Identify which cell holds the provided text, then report its [X, Y] central coordinate. 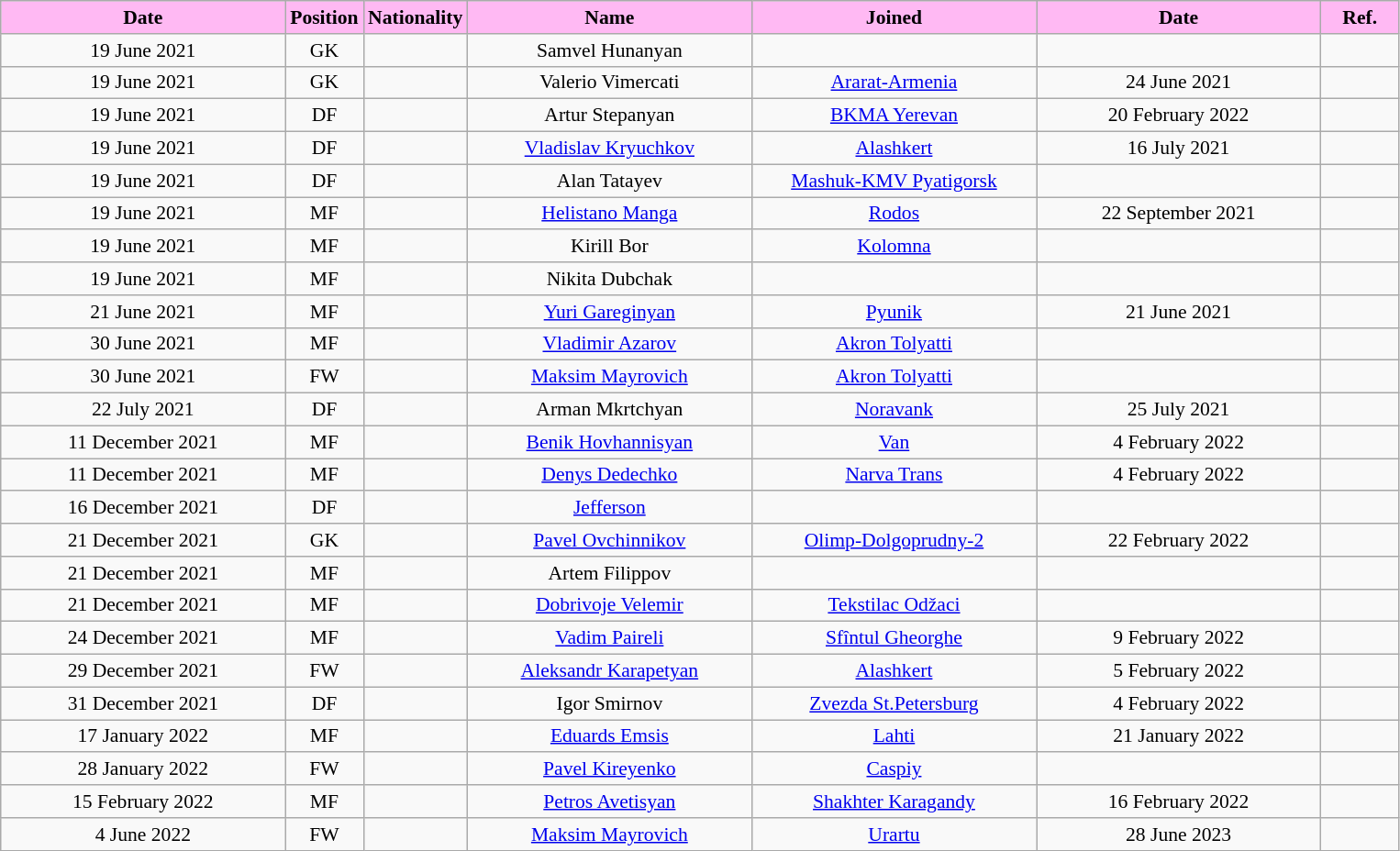
Arman Mkrtchyan [609, 410]
22 February 2022 [1179, 540]
Van [894, 442]
Tekstilac Odžaci [894, 605]
Sfîntul Gheorghe [894, 638]
Valerio Vimercati [609, 83]
Benik Hovhannisyan [609, 442]
Pyunik [894, 312]
29 December 2021 [143, 671]
Olimp-Dolgoprudny-2 [894, 540]
Yuri Gareginyan [609, 312]
31 December 2021 [143, 703]
Name [609, 17]
Eduards Emsis [609, 736]
Shakhter Karagandy [894, 801]
4 June 2022 [143, 834]
Jefferson [609, 508]
24 June 2021 [1179, 83]
28 June 2023 [1179, 834]
Petros Avetisyan [609, 801]
Artem Filippov [609, 573]
Narva Trans [894, 475]
Samvel Hunanyan [609, 50]
21 January 2022 [1179, 736]
16 December 2021 [143, 508]
Rodos [894, 214]
Noravank [894, 410]
16 February 2022 [1179, 801]
Ref. [1360, 17]
Nationality [415, 17]
Vladislav Kryuchkov [609, 149]
Lahti [894, 736]
Position [325, 17]
15 February 2022 [143, 801]
BKMA Yerevan [894, 116]
Joined [894, 17]
5 February 2022 [1179, 671]
Caspiy [894, 769]
Vadim Paireli [609, 638]
Kirill Bor [609, 247]
Ararat-Armenia [894, 83]
22 September 2021 [1179, 214]
Igor Smirnov [609, 703]
Artur Stepanyan [609, 116]
Pavel Ovchinnikov [609, 540]
20 February 2022 [1179, 116]
28 January 2022 [143, 769]
24 December 2021 [143, 638]
17 January 2022 [143, 736]
Zvezda St.Petersburg [894, 703]
Alan Tatayev [609, 181]
Aleksandr Karapetyan [609, 671]
Mashuk-KMV Pyatigorsk [894, 181]
9 February 2022 [1179, 638]
Dobrivoje Velemir [609, 605]
22 July 2021 [143, 410]
Denys Dedechko [609, 475]
Nikita Dubchak [609, 279]
Urartu [894, 834]
Vladimir Azarov [609, 344]
Helistano Manga [609, 214]
16 July 2021 [1179, 149]
Pavel Kireyenko [609, 769]
25 July 2021 [1179, 410]
Kolomna [894, 247]
